For the text-containing cell, return its midpoint in [x, y] coordinate format. 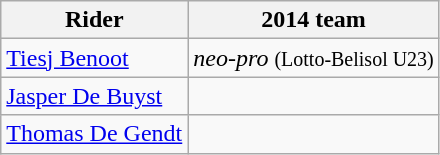
Jasper De Buyst [94, 96]
2014 team [314, 20]
neo-pro (Lotto-Belisol U23) [314, 58]
Thomas De Gendt [94, 134]
Rider [94, 20]
Tiesj Benoot [94, 58]
